Capture the cell that displays the provided text and extract its [X, Y] central coordinate. 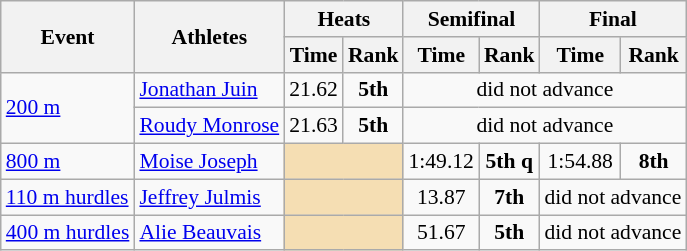
8th [654, 162]
Roudy Monrose [209, 126]
21.63 [314, 126]
21.62 [314, 90]
13.87 [440, 197]
Jonathan Juin [209, 90]
1:49.12 [440, 162]
Moise Joseph [209, 162]
Jeffrey Julmis [209, 197]
Athletes [209, 36]
800 m [68, 162]
400 m hurdles [68, 233]
1:54.88 [580, 162]
Final [614, 19]
51.67 [440, 233]
Heats [344, 19]
Alie Beauvais [209, 233]
5th q [510, 162]
Event [68, 36]
200 m [68, 108]
Semifinal [471, 19]
7th [510, 197]
110 m hurdles [68, 197]
